Provide the (x, y) coordinate of the cell's center where the given text is located.  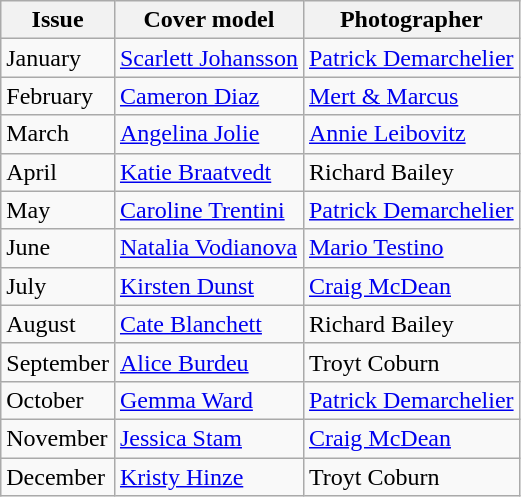
October (58, 400)
Angelina Jolie (208, 134)
Cameron Diaz (208, 96)
May (58, 210)
Photographer (411, 20)
Gemma Ward (208, 400)
Issue (58, 20)
July (58, 286)
November (58, 438)
December (58, 477)
February (58, 96)
Alice Burdeu (208, 362)
Natalia Vodianova (208, 248)
Caroline Trentini (208, 210)
Mario Testino (411, 248)
January (58, 58)
Kirsten Dunst (208, 286)
Katie Braatvedt (208, 172)
March (58, 134)
Annie Leibovitz (411, 134)
September (58, 362)
Mert & Marcus (411, 96)
Jessica Stam (208, 438)
August (58, 324)
Cover model (208, 20)
Scarlett Johansson (208, 58)
June (58, 248)
Kristy Hinze (208, 477)
Cate Blanchett (208, 324)
April (58, 172)
